Pinpoint the cell where the given text exists, returning its [x, y] midpoint coordinate. 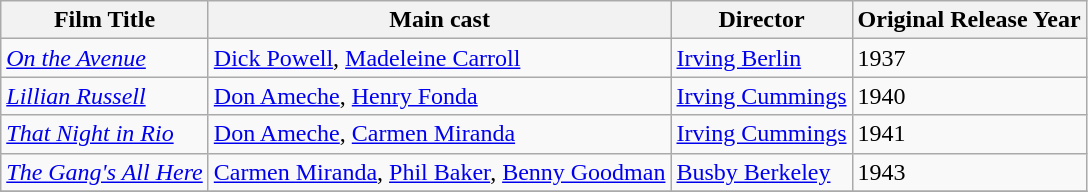
1940 [969, 96]
Director [762, 20]
Main cast [440, 20]
1941 [969, 134]
The Gang's All Here [105, 172]
Don Ameche, Henry Fonda [440, 96]
1937 [969, 58]
That Night in Rio [105, 134]
Carmen Miranda, Phil Baker, Benny Goodman [440, 172]
1943 [969, 172]
Irving Berlin [762, 58]
Original Release Year [969, 20]
Don Ameche, Carmen Miranda [440, 134]
On the Avenue [105, 58]
Film Title [105, 20]
Dick Powell, Madeleine Carroll [440, 58]
Lillian Russell [105, 96]
Busby Berkeley [762, 172]
